Pinpoint the cell where the given text exists, returning its [x, y] midpoint coordinate. 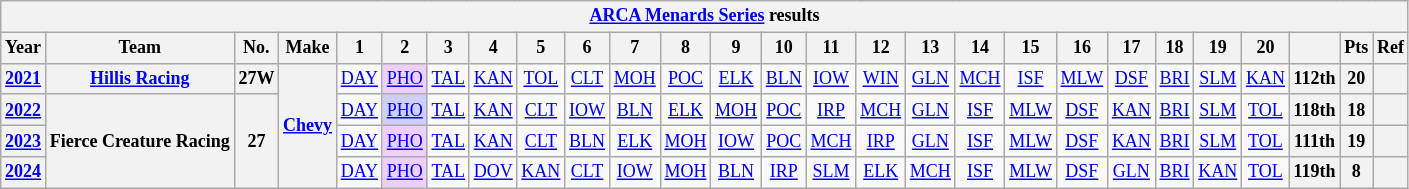
15 [1030, 48]
9 [736, 48]
27 [256, 141]
2022 [24, 110]
10 [784, 48]
Make [308, 48]
Year [24, 48]
WIN [881, 78]
16 [1082, 48]
Team [140, 48]
No. [256, 48]
ARCA Menards Series results [705, 16]
3 [448, 48]
119th [1314, 172]
1 [359, 48]
4 [493, 48]
5 [541, 48]
27W [256, 78]
Chevy [308, 126]
11 [831, 48]
2021 [24, 78]
7 [634, 48]
14 [980, 48]
12 [881, 48]
118th [1314, 110]
112th [1314, 78]
Pts [1356, 48]
Hillis Racing [140, 78]
DOV [493, 172]
2024 [24, 172]
Ref [1391, 48]
111th [1314, 140]
17 [1132, 48]
2 [404, 48]
2023 [24, 140]
13 [931, 48]
Fierce Creature Racing [140, 141]
6 [588, 48]
